Provide the [X, Y] coordinate of the cell's center where the given text is located.  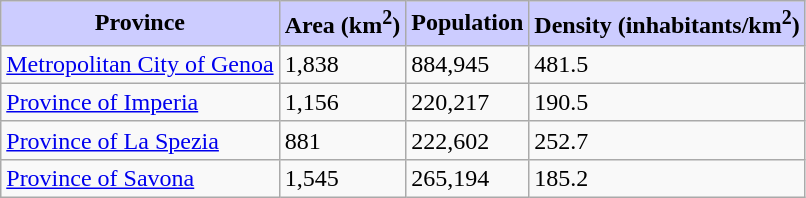
881 [342, 140]
Province of La Spezia [140, 140]
222,602 [468, 140]
884,945 [468, 64]
Population [468, 24]
190.5 [667, 102]
1,156 [342, 102]
265,194 [468, 178]
Density (inhabitants/km2) [667, 24]
220,217 [468, 102]
481.5 [667, 64]
Area (km2) [342, 24]
1,545 [342, 178]
1,838 [342, 64]
Province of Savona [140, 178]
252.7 [667, 140]
Metropolitan City of Genoa [140, 64]
Province of Imperia [140, 102]
185.2 [667, 178]
Province [140, 24]
